Locate the cell with the specified text and output its (X, Y) center coordinate. 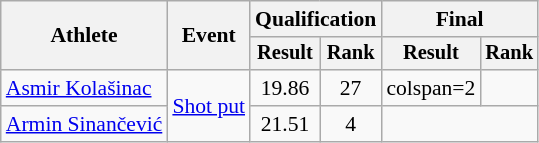
Qualification (316, 19)
Final (460, 19)
Armin Sinančević (84, 124)
19.86 (285, 88)
Shot put (208, 106)
colspan=2 (430, 88)
27 (350, 88)
Event (208, 36)
Asmir Kolašinac (84, 88)
21.51 (285, 124)
4 (350, 124)
Athlete (84, 36)
